Detect which cell encompasses the target text, then output its (X, Y) center coordinate. 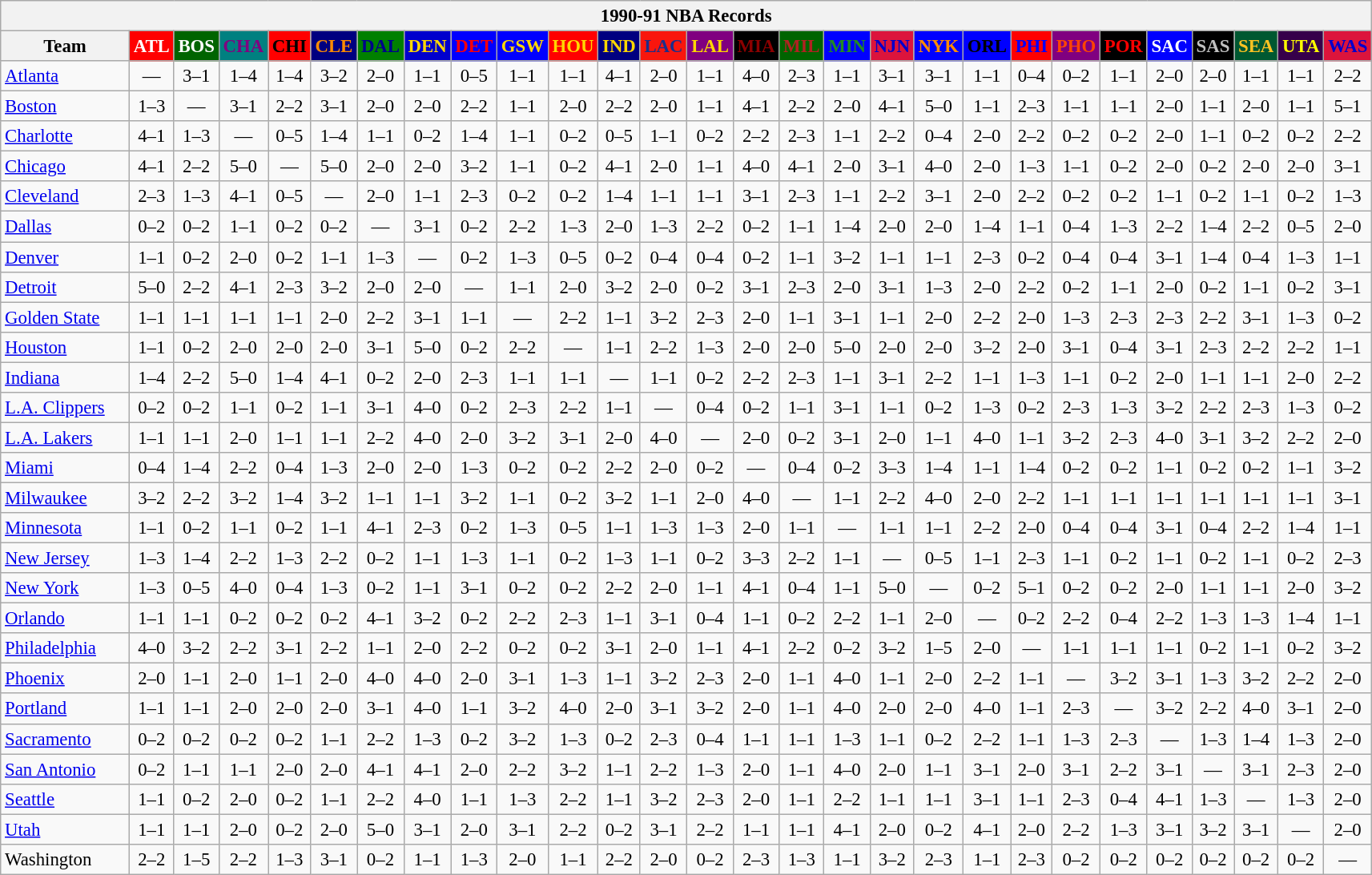
SAC (1169, 46)
Washington (66, 860)
PHO (1076, 46)
1990-91 NBA Records (686, 16)
Chicago (66, 167)
LAL (710, 46)
Atlanta (66, 76)
Charlotte (66, 136)
Minnesota (66, 528)
Indiana (66, 377)
Philadelphia (66, 648)
Cleveland (66, 196)
Golden State (66, 317)
Phoenix (66, 679)
Boston (66, 107)
Milwaukee (66, 498)
Houston (66, 347)
Detroit (66, 287)
DEN (428, 46)
L.A. Lakers (66, 437)
SEA (1256, 46)
CLE (333, 46)
Seattle (66, 799)
PHI (1032, 46)
L.A. Clippers (66, 408)
WAS (1348, 46)
GSW (522, 46)
Miami (66, 468)
SAS (1213, 46)
Utah (66, 829)
Denver (66, 257)
NJN (892, 46)
POR (1123, 46)
DAL (381, 46)
Dallas (66, 227)
MIL (802, 46)
BOS (196, 46)
DET (474, 46)
New Jersey (66, 558)
San Antonio (66, 769)
Portland (66, 709)
CHA (243, 46)
ORL (987, 46)
Orlando (66, 619)
HOU (573, 46)
Sacramento (66, 739)
New York (66, 588)
MIN (847, 46)
CHI (289, 46)
NYK (939, 46)
IND (619, 46)
UTA (1301, 46)
ATL (151, 46)
Team (66, 46)
MIA (756, 46)
LAC (663, 46)
